Output the (x, y) coordinate of the center of the cell containing the given text.  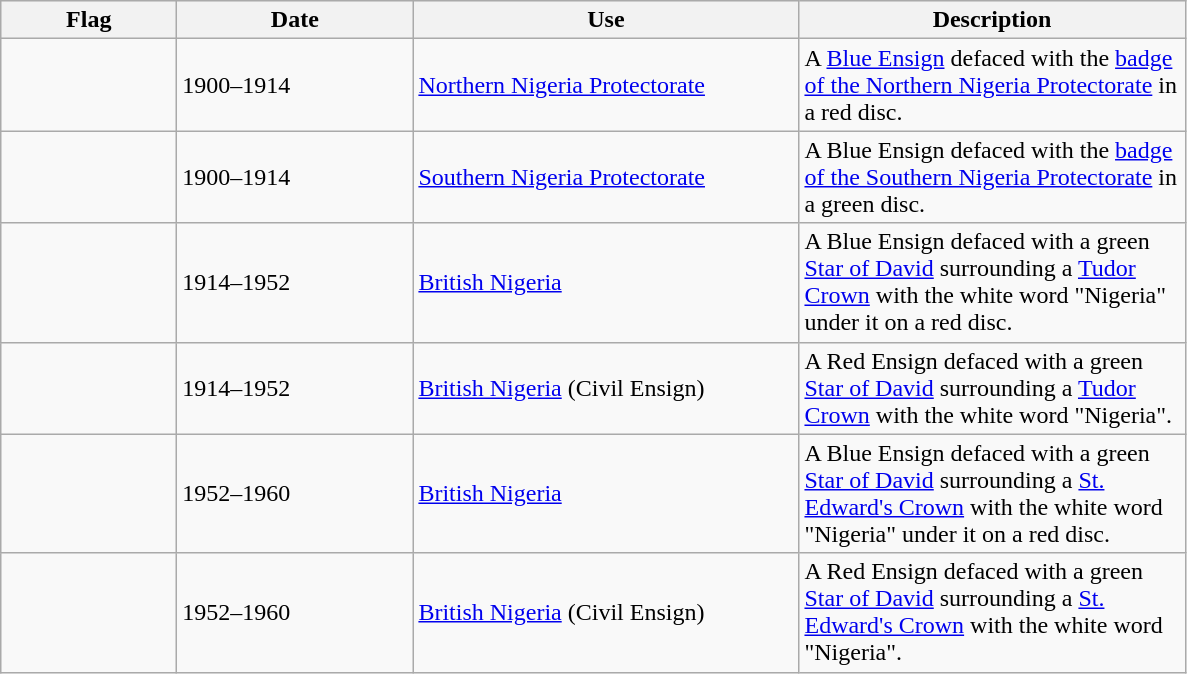
Description (992, 20)
A Blue Ensign defaced with a green Star of David surrounding a St. Edward's Crown with the white word "Nigeria" under it on a red disc. (992, 494)
Use (606, 20)
A Blue Ensign defaced with the badge of the Northern Nigeria Protectorate in a red disc. (992, 85)
A Blue Ensign defaced with the badge of the Southern Nigeria Protectorate in a green disc. (992, 177)
A Red Ensign defaced with a green Star of David surrounding a Tudor Crown with the white word "Nigeria". (992, 388)
Flag (89, 20)
A Blue Ensign defaced with a green Star of David surrounding a Tudor Crown with the white word "Nigeria" under it on a red disc. (992, 282)
A Red Ensign defaced with a green Star of David surrounding a St. Edward's Crown with the white word "Nigeria". (992, 612)
Southern Nigeria Protectorate (606, 177)
Date (295, 20)
Northern Nigeria Protectorate (606, 85)
